Find where the given text appears and provide that cell's center as (x, y) coordinate. 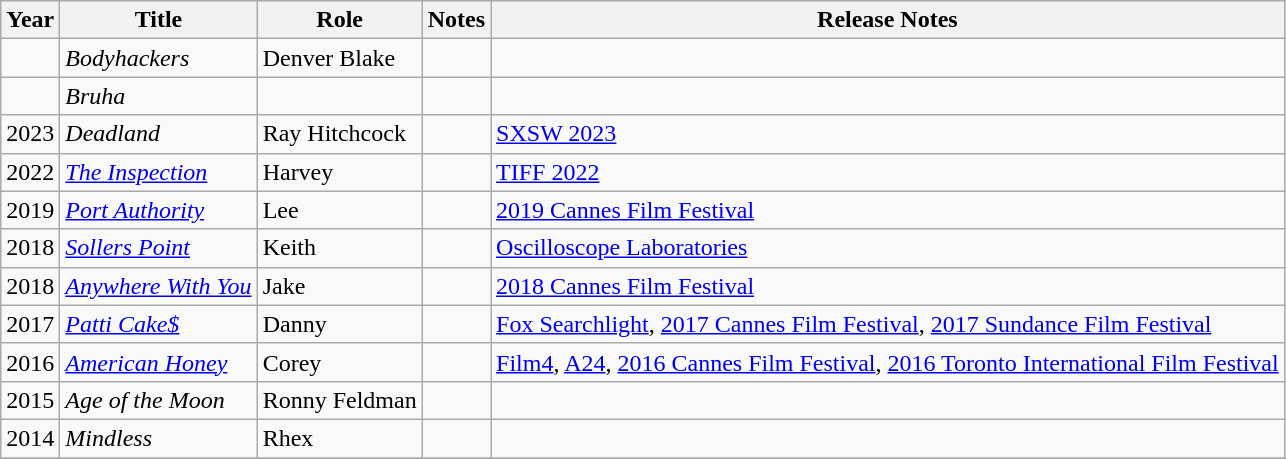
Harvey (340, 172)
Sollers Point (158, 248)
Corey (340, 362)
Anywhere With You (158, 286)
Keith (340, 248)
2018 Cannes Film Festival (888, 286)
Mindless (158, 438)
SXSW 2023 (888, 134)
Year (30, 20)
Danny (340, 324)
Denver Blake (340, 58)
2019 (30, 210)
2017 (30, 324)
Ray Hitchcock (340, 134)
Film4, A24, 2016 Cannes Film Festival, 2016 Toronto International Film Festival (888, 362)
Role (340, 20)
The Inspection (158, 172)
Bodyhackers (158, 58)
2022 (30, 172)
Bruha (158, 96)
Patti Cake$ (158, 324)
American Honey (158, 362)
Release Notes (888, 20)
2015 (30, 400)
Port Authority (158, 210)
2016 (30, 362)
2023 (30, 134)
Age of the Moon (158, 400)
Fox Searchlight, 2017 Cannes Film Festival, 2017 Sundance Film Festival (888, 324)
Ronny Feldman (340, 400)
Lee (340, 210)
Notes (456, 20)
TIFF 2022 (888, 172)
2019 Cannes Film Festival (888, 210)
Deadland (158, 134)
Oscilloscope Laboratories (888, 248)
Rhex (340, 438)
Jake (340, 286)
2014 (30, 438)
Title (158, 20)
